Detect which cell encompasses the target text, then output its [X, Y] center coordinate. 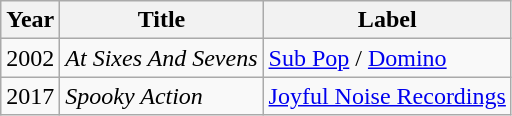
Title [162, 20]
Sub Pop / Domino [387, 58]
Year [30, 20]
2017 [30, 96]
2002 [30, 58]
Spooky Action [162, 96]
At Sixes And Sevens [162, 58]
Label [387, 20]
Joyful Noise Recordings [387, 96]
